Return the [x, y] coordinate for the center point of the cell that contains the specified text.  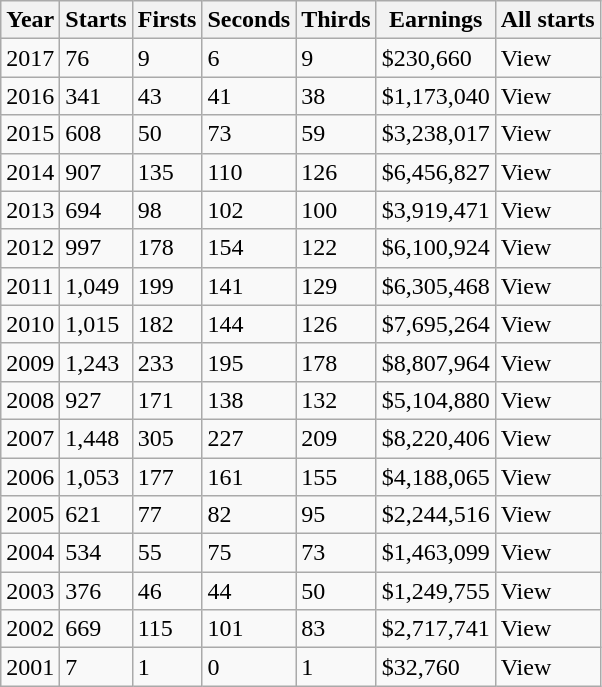
209 [336, 438]
534 [96, 553]
199 [167, 286]
95 [336, 515]
$32,760 [436, 667]
161 [249, 477]
621 [96, 515]
138 [249, 400]
$6,456,827 [436, 172]
132 [336, 400]
997 [96, 248]
0 [249, 667]
2010 [30, 324]
694 [96, 210]
$5,104,880 [436, 400]
75 [249, 553]
155 [336, 477]
55 [167, 553]
115 [167, 629]
177 [167, 477]
669 [96, 629]
Seconds [249, 20]
2003 [30, 591]
129 [336, 286]
2017 [30, 58]
76 [96, 58]
Year [30, 20]
100 [336, 210]
98 [167, 210]
2007 [30, 438]
122 [336, 248]
$8,220,406 [436, 438]
83 [336, 629]
376 [96, 591]
2009 [30, 362]
2016 [30, 96]
Starts [96, 20]
144 [249, 324]
$3,919,471 [436, 210]
2011 [30, 286]
227 [249, 438]
77 [167, 515]
927 [96, 400]
44 [249, 591]
6 [249, 58]
$1,463,099 [436, 553]
2014 [30, 172]
341 [96, 96]
Thirds [336, 20]
102 [249, 210]
2001 [30, 667]
$4,188,065 [436, 477]
2015 [30, 134]
All starts [548, 20]
2004 [30, 553]
$1,249,755 [436, 591]
2013 [30, 210]
1,015 [96, 324]
171 [167, 400]
$1,173,040 [436, 96]
82 [249, 515]
2005 [30, 515]
$3,238,017 [436, 134]
233 [167, 362]
59 [336, 134]
$8,807,964 [436, 362]
1,049 [96, 286]
141 [249, 286]
2012 [30, 248]
$2,717,741 [436, 629]
Earnings [436, 20]
305 [167, 438]
1,243 [96, 362]
608 [96, 134]
110 [249, 172]
$6,305,468 [436, 286]
$2,244,516 [436, 515]
$7,695,264 [436, 324]
101 [249, 629]
2006 [30, 477]
46 [167, 591]
2008 [30, 400]
182 [167, 324]
135 [167, 172]
2002 [30, 629]
$230,660 [436, 58]
41 [249, 96]
1,448 [96, 438]
7 [96, 667]
154 [249, 248]
907 [96, 172]
195 [249, 362]
1,053 [96, 477]
38 [336, 96]
Firsts [167, 20]
$6,100,924 [436, 248]
43 [167, 96]
